From the cell containing the given text, extract its center point as (X, Y) coordinate. 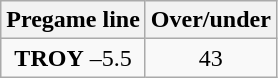
TROY –5.5 (74, 58)
43 (210, 58)
Over/under (210, 20)
Pregame line (74, 20)
